Return the (x, y) coordinate for the center point of the cell that contains the specified text.  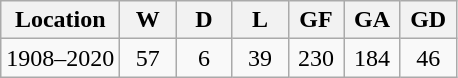
GA (372, 20)
1908–2020 (60, 58)
57 (148, 58)
Location (60, 20)
L (260, 20)
6 (204, 58)
GD (428, 20)
46 (428, 58)
D (204, 20)
GF (316, 20)
W (148, 20)
230 (316, 58)
184 (372, 58)
39 (260, 58)
